Locate the cell with the specified text and output its (X, Y) center coordinate. 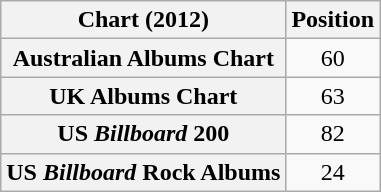
US Billboard 200 (144, 134)
63 (333, 96)
82 (333, 134)
Chart (2012) (144, 20)
Position (333, 20)
Australian Albums Chart (144, 58)
UK Albums Chart (144, 96)
24 (333, 172)
US Billboard Rock Albums (144, 172)
60 (333, 58)
